Identify which cell holds the provided text, then report its (X, Y) central coordinate. 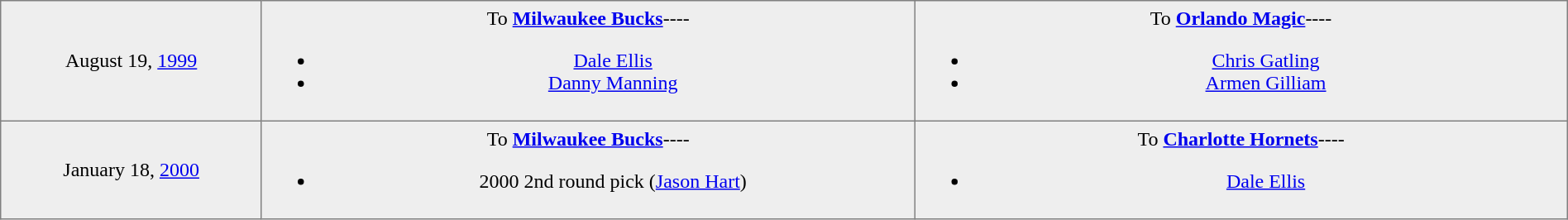
To Milwaukee Bucks----Dale EllisDanny Manning (587, 61)
To Charlotte Hornets----Dale Ellis (1241, 170)
To Milwaukee Bucks----2000 2nd round pick (Jason Hart) (587, 170)
January 18, 2000 (131, 170)
To Orlando Magic----Chris GatlingArmen Gilliam (1241, 61)
August 19, 1999 (131, 61)
